Locate the cell with the specified text and output its (x, y) center coordinate. 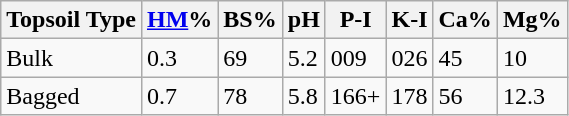
Bulk (72, 58)
178 (410, 96)
166+ (356, 96)
5.8 (304, 96)
0.7 (179, 96)
78 (250, 96)
Topsoil Type (72, 20)
45 (465, 58)
Bagged (72, 96)
P-I (356, 20)
56 (465, 96)
Ca% (465, 20)
Mg% (532, 20)
HM% (179, 20)
026 (410, 58)
BS% (250, 20)
12.3 (532, 96)
69 (250, 58)
5.2 (304, 58)
K-I (410, 20)
pH (304, 20)
10 (532, 58)
009 (356, 58)
0.3 (179, 58)
